For the text-containing cell, return its midpoint in [X, Y] coordinate format. 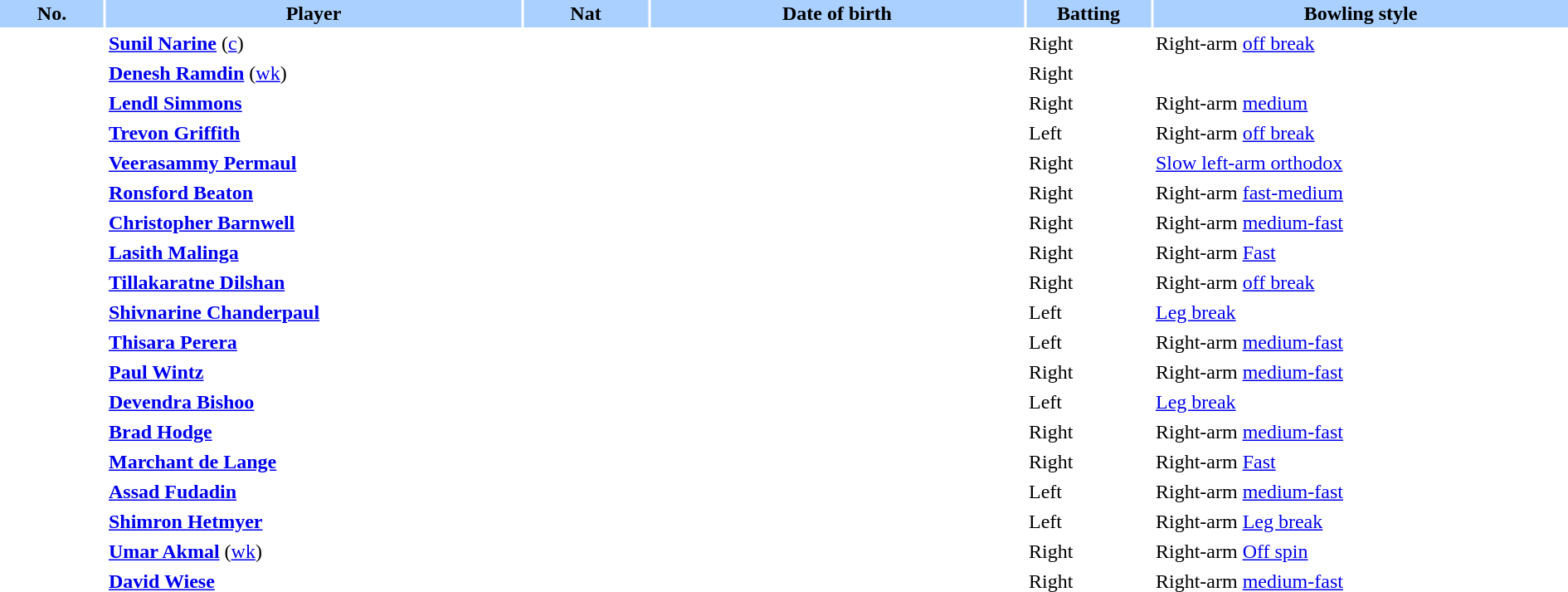
Brad Hodge [314, 432]
Christopher Barnwell [314, 223]
Lendl Simmons [314, 103]
Player [314, 13]
Denesh Ramdin (wk) [314, 73]
Lasith Malinga [314, 252]
Batting [1088, 13]
Tillakaratne Dilshan [314, 282]
Shimron Hetmyer [314, 521]
Slow left-arm orthodox [1361, 163]
Right-arm medium [1361, 103]
Veerasammy Permaul [314, 163]
Right-arm Leg break [1361, 521]
Assad Fudadin [314, 492]
Right-arm Off spin [1361, 551]
No. [51, 13]
Umar Akmal (wk) [314, 551]
Ronsford Beaton [314, 193]
Trevon Griffith [314, 133]
Nat [586, 13]
Devendra Bishoo [314, 402]
Right-arm fast-medium [1361, 193]
Marchant de Lange [314, 462]
Sunil Narine (c) [314, 43]
Bowling style [1361, 13]
Date of birth [837, 13]
Shivnarine Chanderpaul [314, 312]
Thisara Perera [314, 342]
Paul Wintz [314, 372]
